Return (x, y) of the center of cell containing provided text 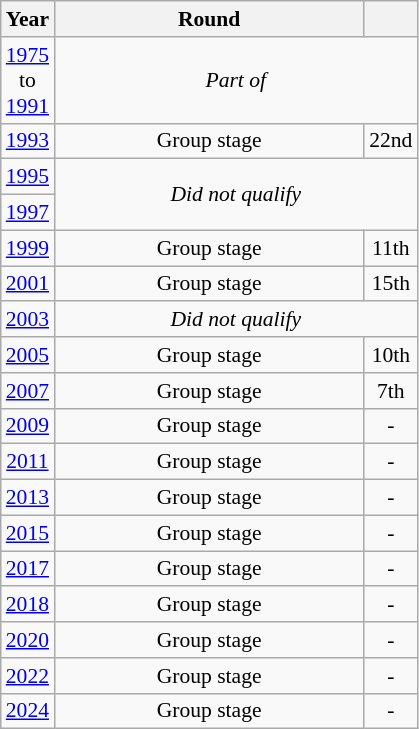
1999 (28, 248)
2022 (28, 676)
1995 (28, 177)
2013 (28, 498)
2011 (28, 462)
Part of (236, 80)
2007 (28, 391)
2001 (28, 284)
11th (390, 248)
2018 (28, 605)
2024 (28, 711)
1975to1991 (28, 80)
2009 (28, 426)
10th (390, 355)
15th (390, 284)
22nd (390, 141)
2020 (28, 640)
Year (28, 19)
2003 (28, 320)
7th (390, 391)
Round (209, 19)
2005 (28, 355)
1993 (28, 141)
2017 (28, 569)
1997 (28, 213)
2015 (28, 533)
